Provide the [X, Y] coordinate of the cell's center where the given text is located.  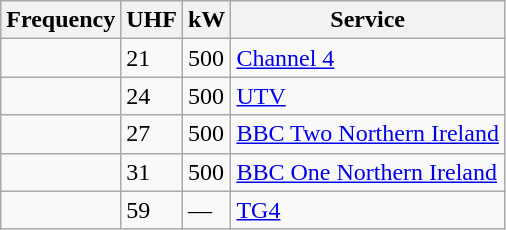
kW [206, 20]
31 [152, 172]
Frequency [61, 20]
UTV [368, 96]
BBC Two Northern Ireland [368, 134]
59 [152, 210]
24 [152, 96]
TG4 [368, 210]
— [206, 210]
21 [152, 58]
UHF [152, 20]
Channel 4 [368, 58]
Service [368, 20]
BBC One Northern Ireland [368, 172]
27 [152, 134]
